Provide the (X, Y) coordinate of the cell's center where the given text is located.  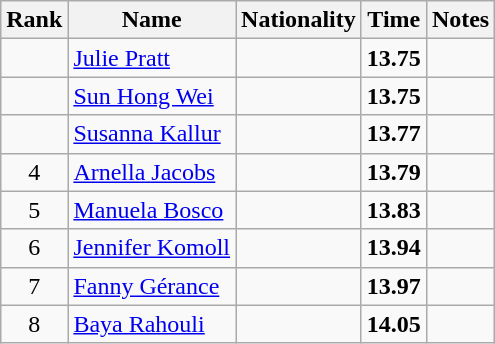
8 (34, 324)
Sun Hong Wei (152, 96)
4 (34, 172)
13.79 (394, 172)
Nationality (299, 20)
6 (34, 248)
Manuela Bosco (152, 210)
Notes (460, 20)
Rank (34, 20)
13.83 (394, 210)
14.05 (394, 324)
Jennifer Komoll (152, 248)
7 (34, 286)
13.97 (394, 286)
Baya Rahouli (152, 324)
Name (152, 20)
Fanny Gérance (152, 286)
Julie Pratt (152, 58)
Time (394, 20)
Susanna Kallur (152, 134)
13.94 (394, 248)
13.77 (394, 134)
Arnella Jacobs (152, 172)
5 (34, 210)
